Search for the cell housing the specified text and yield its [x, y] center coordinate. 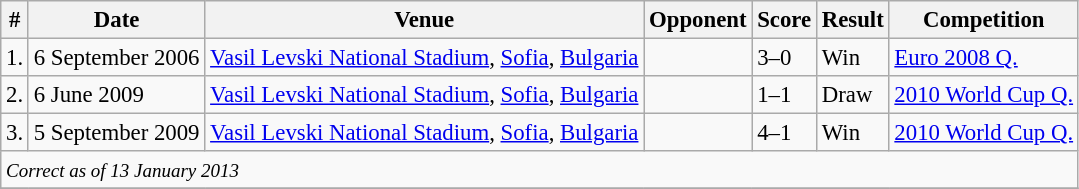
Date [116, 20]
5 September 2009 [116, 133]
1–1 [784, 95]
Venue [424, 20]
Result [852, 20]
Correct as of 13 January 2013 [540, 170]
Euro 2008 Q. [984, 58]
3. [15, 133]
4–1 [784, 133]
6 September 2006 [116, 58]
Score [784, 20]
6 June 2009 [116, 95]
Competition [984, 20]
1. [15, 58]
# [15, 20]
Draw [852, 95]
2. [15, 95]
Opponent [698, 20]
3–0 [784, 58]
